Locate the cell with the specified text and output its (X, Y) center coordinate. 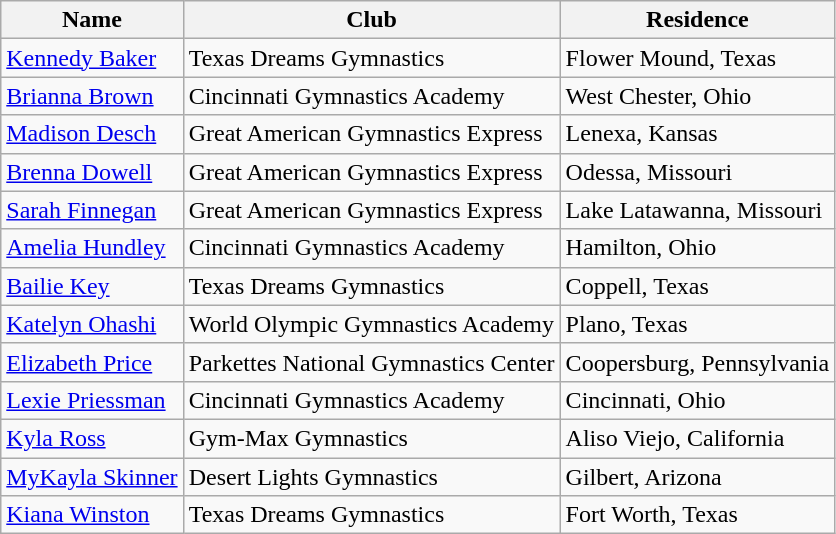
Hamilton, Ohio (698, 248)
Gym-Max Gymnastics (372, 438)
Lexie Priessman (92, 400)
Odessa, Missouri (698, 172)
Sarah Finnegan (92, 210)
Kyla Ross (92, 438)
Kiana Winston (92, 515)
Gilbert, Arizona (698, 477)
Amelia Hundley (92, 248)
West Chester, Ohio (698, 96)
Katelyn Ohashi (92, 324)
Lenexa, Kansas (698, 134)
Aliso Viejo, California (698, 438)
Name (92, 20)
Club (372, 20)
Flower Mound, Texas (698, 58)
Brianna Brown (92, 96)
Coopersburg, Pennsylvania (698, 362)
Coppell, Texas (698, 286)
Fort Worth, Texas (698, 515)
World Olympic Gymnastics Academy (372, 324)
Desert Lights Gymnastics (372, 477)
Residence (698, 20)
Madison Desch (92, 134)
Kennedy Baker (92, 58)
Parkettes National Gymnastics Center (372, 362)
Cincinnati, Ohio (698, 400)
MyKayla Skinner (92, 477)
Lake Latawanna, Missouri (698, 210)
Bailie Key (92, 286)
Elizabeth Price (92, 362)
Plano, Texas (698, 324)
Brenna Dowell (92, 172)
